Detect which cell encompasses the target text, then output its [X, Y] center coordinate. 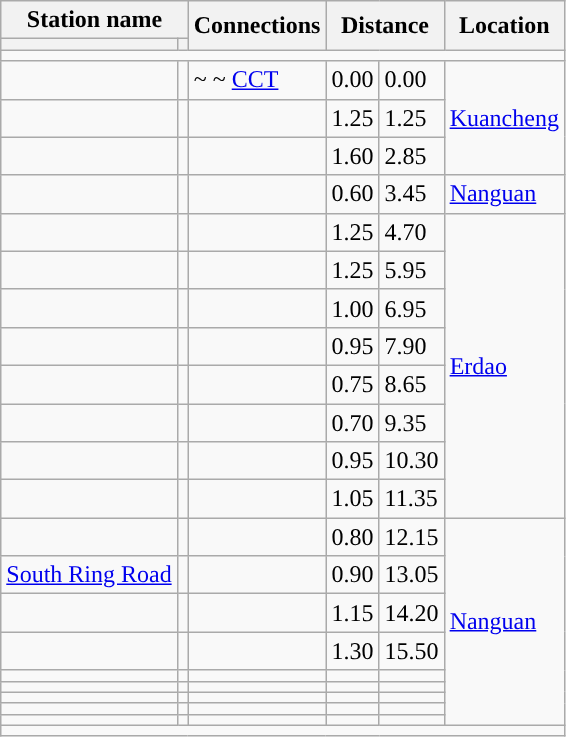
11.35 [412, 499]
9.35 [412, 423]
0.75 [352, 384]
Connections [257, 26]
Location [504, 26]
7.90 [412, 346]
Erdao [504, 365]
1.30 [352, 651]
10.30 [412, 461]
0.60 [352, 194]
1.00 [352, 308]
13.05 [412, 575]
3.45 [412, 194]
Kuancheng [504, 118]
2.85 [412, 156]
Distance [385, 26]
1.60 [352, 156]
4.70 [412, 232]
South Ring Road [89, 575]
0.80 [352, 537]
1.15 [352, 613]
0.70 [352, 423]
5.95 [412, 270]
14.20 [412, 613]
12.15 [412, 537]
1.05 [352, 499]
15.50 [412, 651]
~ ~ CCT [257, 80]
8.65 [412, 384]
Station name [94, 20]
6.95 [412, 308]
0.90 [352, 575]
